Locate the cell with the specified text and output its (X, Y) center coordinate. 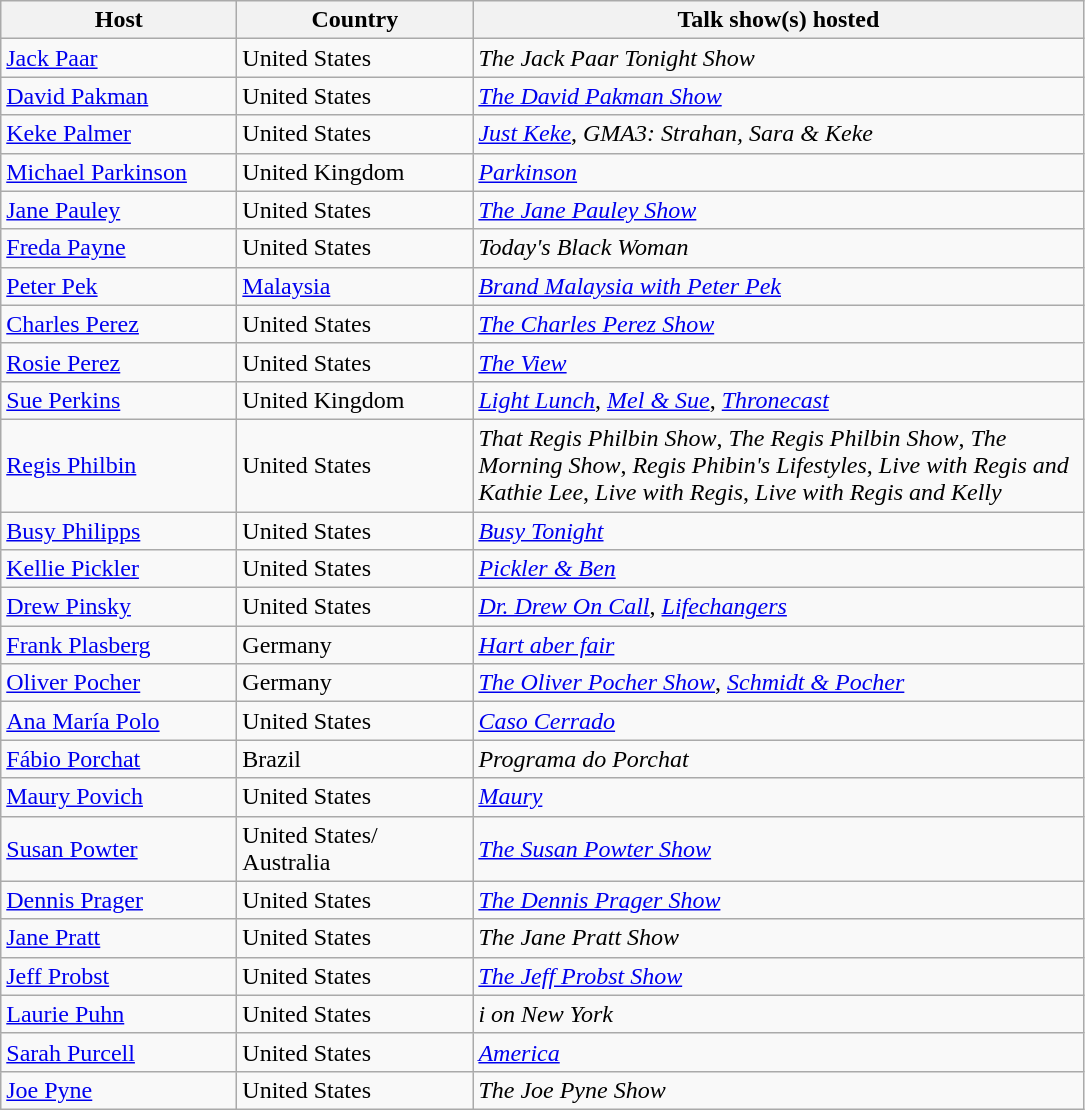
i on New York (778, 1014)
The Susan Powter Show (778, 848)
The Joe Pyne Show (778, 1090)
Laurie Puhn (119, 1014)
The Charles Perez Show (778, 324)
The Jeff Probst Show (778, 976)
Kellie Pickler (119, 569)
Malaysia (355, 286)
Fábio Porchat (119, 759)
Ana María Polo (119, 721)
The Jane Pratt Show (778, 938)
The Oliver Pocher Show, Schmidt & Pocher (778, 683)
David Pakman (119, 96)
Busy Tonight (778, 531)
Frank Plasberg (119, 645)
Peter Pek (119, 286)
Programa do Porchat (778, 759)
The Dennis Prager Show (778, 900)
Sue Perkins (119, 400)
Brazil (355, 759)
Parkinson (778, 172)
The Jane Pauley Show (778, 210)
The Jack Paar Tonight Show (778, 58)
The David Pakman Show (778, 96)
Michael Parkinson (119, 172)
Jack Paar (119, 58)
The View (778, 362)
Hart aber fair (778, 645)
Caso Cerrado (778, 721)
Dennis Prager (119, 900)
Host (119, 20)
Light Lunch, Mel & Sue, Thronecast (778, 400)
Pickler & Ben (778, 569)
Charles Perez (119, 324)
Jeff Probst (119, 976)
Keke Palmer (119, 134)
Jane Pratt (119, 938)
Just Keke, GMA3: Strahan, Sara & Keke (778, 134)
United States/ Australia (355, 848)
Drew Pinsky (119, 607)
Rosie Perez (119, 362)
Maury (778, 797)
America (778, 1052)
Talk show(s) hosted (778, 20)
Regis Philbin (119, 465)
Jane Pauley (119, 210)
Country (355, 20)
Busy Philipps (119, 531)
Freda Payne (119, 248)
Brand Malaysia with Peter Pek (778, 286)
Oliver Pocher (119, 683)
Joe Pyne (119, 1090)
Maury Povich (119, 797)
Today's Black Woman (778, 248)
Sarah Purcell (119, 1052)
Susan Powter (119, 848)
Dr. Drew On Call, Lifechangers (778, 607)
